Determine the (X, Y) coordinate at the center of the cell enclosing the given text.  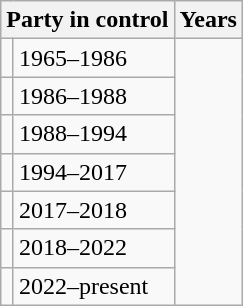
1994–2017 (94, 172)
Years (208, 20)
2018–2022 (94, 248)
1986–1988 (94, 96)
Party in control (88, 20)
2022–present (94, 286)
1965–1986 (94, 58)
1988–1994 (94, 134)
2017–2018 (94, 210)
